Return [x, y] of the center of cell containing provided text 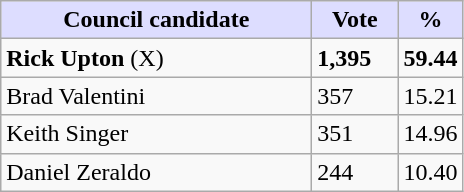
% [430, 20]
357 [355, 96]
Brad Valentini [156, 96]
15.21 [430, 96]
351 [355, 134]
14.96 [430, 134]
244 [355, 172]
10.40 [430, 172]
59.44 [430, 58]
Daniel Zeraldo [156, 172]
1,395 [355, 58]
Council candidate [156, 20]
Vote [355, 20]
Keith Singer [156, 134]
Rick Upton (X) [156, 58]
